For the text-containing cell, return its midpoint in [x, y] coordinate format. 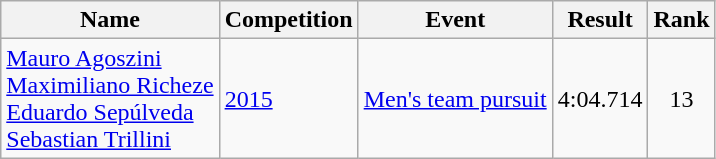
13 [682, 98]
Mauro AgosziniMaximiliano RichezeEduardo SepúlvedaSebastian Trillini [110, 98]
Rank [682, 20]
Name [110, 20]
Event [455, 20]
Men's team pursuit [455, 98]
Competition [288, 20]
2015 [288, 98]
Result [600, 20]
4:04.714 [600, 98]
